Pinpoint the cell where the given text exists, returning its (X, Y) midpoint coordinate. 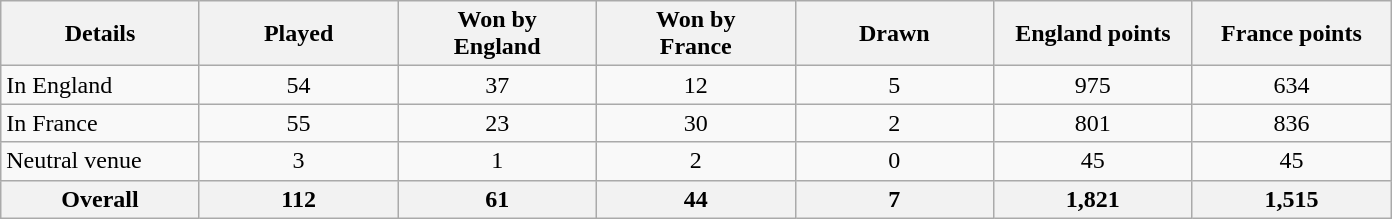
801 (1094, 123)
In England (100, 85)
1,515 (1292, 199)
1 (498, 161)
1,821 (1094, 199)
Neutral venue (100, 161)
634 (1292, 85)
44 (696, 199)
55 (298, 123)
975 (1094, 85)
54 (298, 85)
30 (696, 123)
23 (498, 123)
37 (498, 85)
12 (696, 85)
England points (1094, 34)
61 (498, 199)
France points (1292, 34)
3 (298, 161)
Drawn (894, 34)
Won byFrance (696, 34)
Details (100, 34)
7 (894, 199)
Played (298, 34)
836 (1292, 123)
Won byEngland (498, 34)
0 (894, 161)
Overall (100, 199)
112 (298, 199)
In France (100, 123)
5 (894, 85)
